Return (x, y) of the center of cell containing provided text 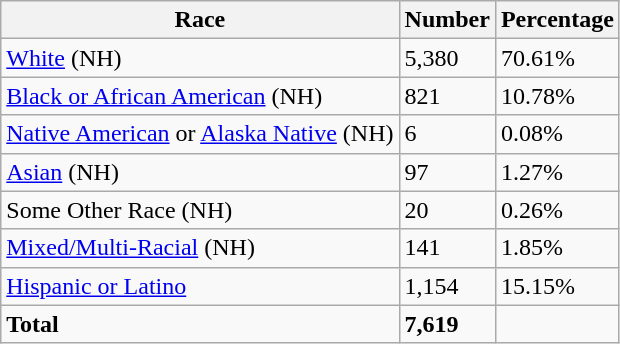
1.85% (557, 248)
Number (447, 20)
1,154 (447, 286)
15.15% (557, 286)
10.78% (557, 96)
1.27% (557, 172)
821 (447, 96)
5,380 (447, 58)
Native American or Alaska Native (NH) (200, 134)
Percentage (557, 20)
141 (447, 248)
6 (447, 134)
97 (447, 172)
Total (200, 324)
0.08% (557, 134)
Asian (NH) (200, 172)
Mixed/Multi-Racial (NH) (200, 248)
Hispanic or Latino (200, 286)
70.61% (557, 58)
Black or African American (NH) (200, 96)
0.26% (557, 210)
Race (200, 20)
20 (447, 210)
7,619 (447, 324)
White (NH) (200, 58)
Some Other Race (NH) (200, 210)
